Locate the cell with the specified text and output its [x, y] center coordinate. 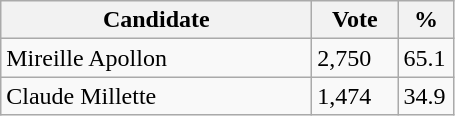
34.9 [426, 96]
Candidate [156, 20]
Vote [355, 20]
65.1 [426, 58]
Claude Millette [156, 96]
Mireille Apollon [156, 58]
1,474 [355, 96]
2,750 [355, 58]
% [426, 20]
